From the cell containing the given text, extract its center point as [x, y] coordinate. 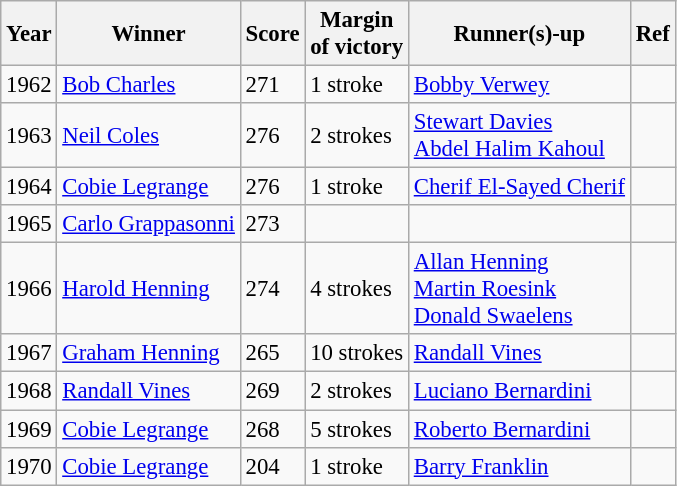
1966 [29, 289]
273 [272, 224]
1962 [29, 85]
Winner [148, 34]
4 strokes [357, 289]
Year [29, 34]
Luciano Bernardini [519, 391]
1963 [29, 136]
Graham Henning [148, 353]
271 [272, 85]
265 [272, 353]
1964 [29, 187]
274 [272, 289]
Runner(s)-up [519, 34]
Score [272, 34]
269 [272, 391]
Carlo Grappasonni [148, 224]
268 [272, 429]
Bob Charles [148, 85]
1967 [29, 353]
Barry Franklin [519, 466]
1965 [29, 224]
Stewart Davies Abdel Halim Kahoul [519, 136]
Allan Henning Martin Roesink Donald Swaelens [519, 289]
Harold Henning [148, 289]
10 strokes [357, 353]
Ref [652, 34]
204 [272, 466]
Marginof victory [357, 34]
Roberto Bernardini [519, 429]
1970 [29, 466]
1968 [29, 391]
Neil Coles [148, 136]
1969 [29, 429]
5 strokes [357, 429]
Bobby Verwey [519, 85]
Cherif El-Sayed Cherif [519, 187]
